Pinpoint the cell where the given text exists, returning its (x, y) midpoint coordinate. 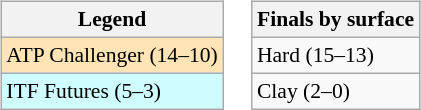
Legend (112, 20)
ITF Futures (5–3) (112, 91)
Hard (15–13) (336, 55)
Finals by surface (336, 20)
ATP Challenger (14–10) (112, 55)
Clay (2–0) (336, 91)
